Determine the [x, y] coordinate at the center of the cell enclosing the given text.  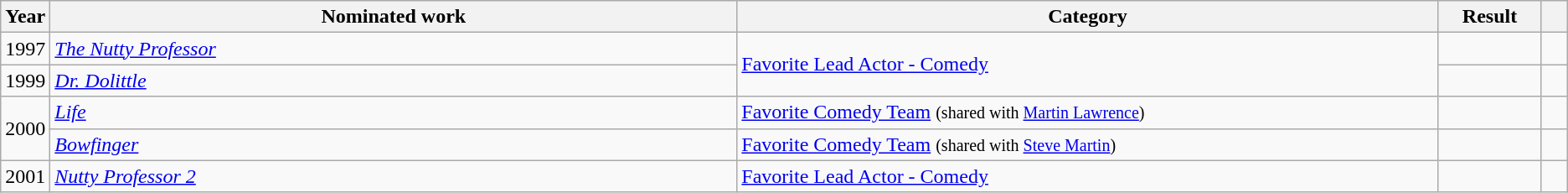
Nutty Professor 2 [394, 176]
Favorite Comedy Team (shared with Martin Lawrence) [1087, 112]
The Nutty Professor [394, 49]
Bowfinger [394, 144]
Favorite Comedy Team (shared with Steve Martin) [1087, 144]
2000 [25, 128]
1999 [25, 81]
1997 [25, 49]
Year [25, 17]
Nominated work [394, 17]
Life [394, 112]
Category [1087, 17]
2001 [25, 176]
Dr. Dolittle [394, 81]
Result [1489, 17]
